Provide the [X, Y] coordinate of the cell's center where the given text is located.  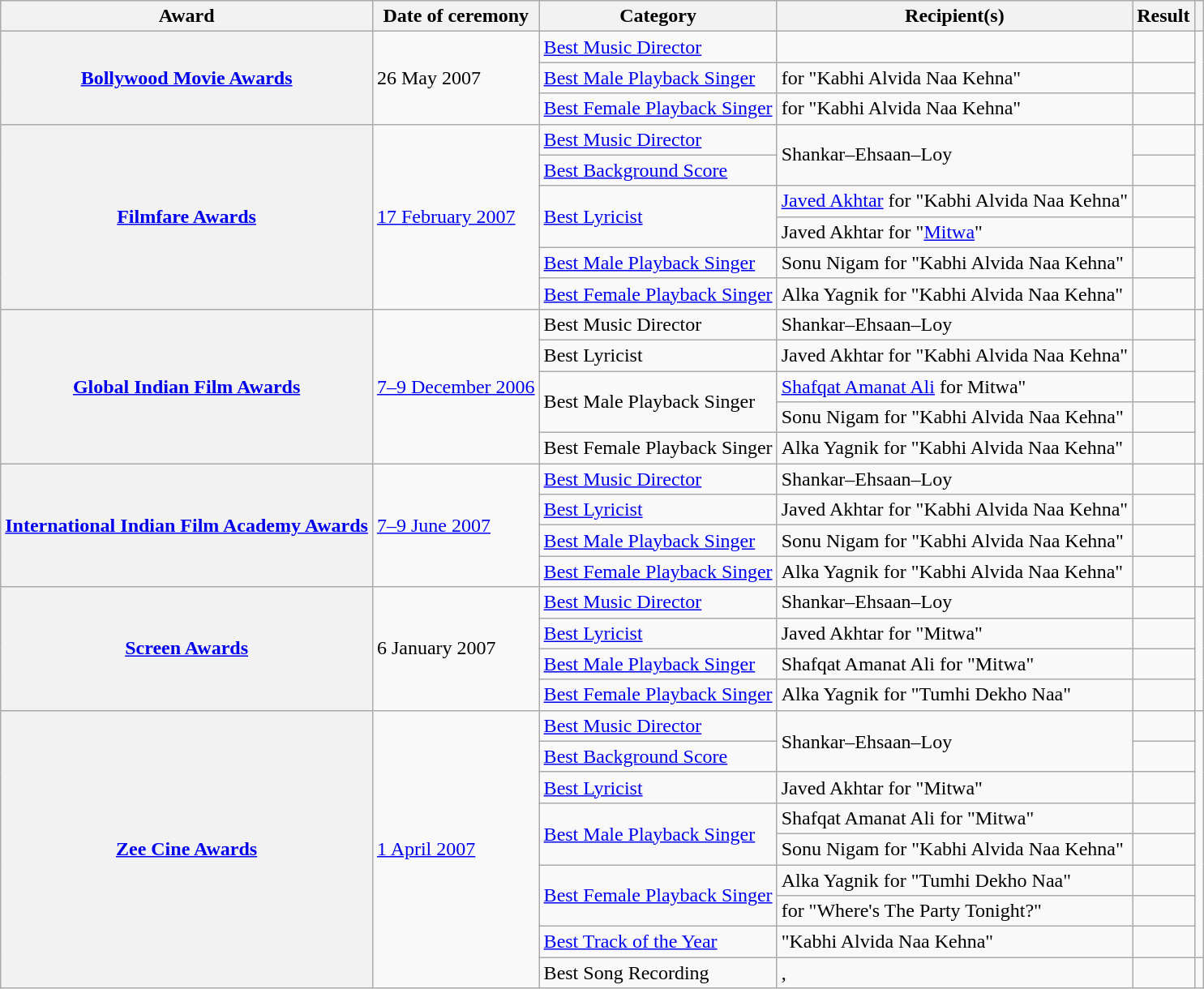
1 April 2007 [456, 850]
7–9 June 2007 [456, 525]
Best Song Recording [658, 973]
Result [1163, 16]
Filmfare Awards [186, 216]
Screen Awards [186, 649]
17 February 2007 [456, 216]
Shafqat Amanat Ali for Mitwa" [955, 387]
Zee Cine Awards [186, 850]
7–9 December 2006 [456, 386]
Bollywood Movie Awards [186, 78]
for "Where's The Party Tonight?" [955, 911]
Recipient(s) [955, 16]
, [955, 973]
26 May 2007 [456, 78]
Global Indian Film Awards [186, 386]
Best Track of the Year [658, 942]
Award [186, 16]
6 January 2007 [456, 649]
Date of ceremony [456, 16]
International Indian Film Academy Awards [186, 525]
Category [658, 16]
"Kabhi Alvida Naa Kehna" [955, 942]
